Return the [X, Y] coordinate for the center point of the cell that contains the specified text.  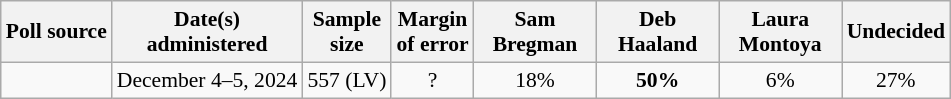
Poll source [56, 32]
27% [896, 80]
18% [536, 80]
Marginof error [432, 32]
? [432, 80]
December 4–5, 2024 [208, 80]
DebHaaland [658, 32]
Date(s)administered [208, 32]
Undecided [896, 32]
LauraMontoya [780, 32]
50% [658, 80]
6% [780, 80]
557 (LV) [346, 80]
Samplesize [346, 32]
SamBregman [536, 32]
